Output the (X, Y) coordinate of the center of the cell containing the given text.  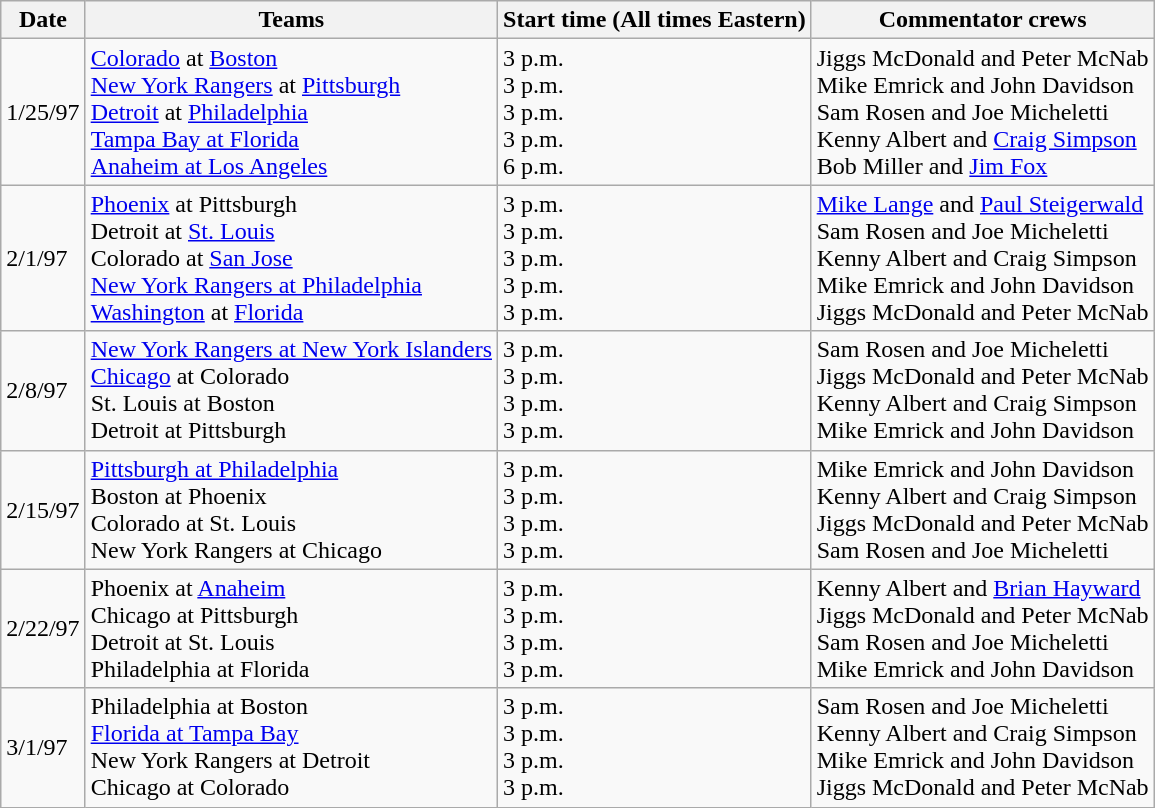
1/25/97 (43, 112)
Date (43, 20)
Commentator crews (982, 20)
2/22/97 (43, 628)
Philadelphia at BostonFlorida at Tampa BayNew York Rangers at DetroitChicago at Colorado (291, 748)
Sam Rosen and Joe MichelettiJiggs McDonald and Peter McNabKenny Albert and Craig SimpsonMike Emrick and John Davidson (982, 390)
Sam Rosen and Joe MichelettiKenny Albert and Craig SimpsonMike Emrick and John DavidsonJiggs McDonald and Peter McNab (982, 748)
Kenny Albert and Brian HaywardJiggs McDonald and Peter McNabSam Rosen and Joe MichelettiMike Emrick and John Davidson (982, 628)
3 p.m.3 p.m.3 p.m.3 p.m.3 p.m. (655, 258)
New York Rangers at New York IslandersChicago at ColoradoSt. Louis at BostonDetroit at Pittsburgh (291, 390)
Mike Emrick and John DavidsonKenny Albert and Craig SimpsonJiggs McDonald and Peter McNabSam Rosen and Joe Micheletti (982, 510)
Start time (All times Eastern) (655, 20)
2/8/97 (43, 390)
Pittsburgh at PhiladelphiaBoston at PhoenixColorado at St. LouisNew York Rangers at Chicago (291, 510)
2/15/97 (43, 510)
3/1/97 (43, 748)
Phoenix at PittsburghDetroit at St. LouisColorado at San JoseNew York Rangers at PhiladelphiaWashington at Florida (291, 258)
Teams (291, 20)
2/1/97 (43, 258)
Jiggs McDonald and Peter McNabMike Emrick and John DavidsonSam Rosen and Joe MichelettiKenny Albert and Craig SimpsonBob Miller and Jim Fox (982, 112)
Colorado at BostonNew York Rangers at PittsburghDetroit at PhiladelphiaTampa Bay at FloridaAnaheim at Los Angeles (291, 112)
Phoenix at AnaheimChicago at PittsburghDetroit at St. LouisPhiladelphia at Florida (291, 628)
Mike Lange and Paul SteigerwaldSam Rosen and Joe MichelettiKenny Albert and Craig SimpsonMike Emrick and John DavidsonJiggs McDonald and Peter McNab (982, 258)
3 p.m.3 p.m.3 p.m.3 p.m.6 p.m. (655, 112)
